From the cell containing the given text, extract its center point as (x, y) coordinate. 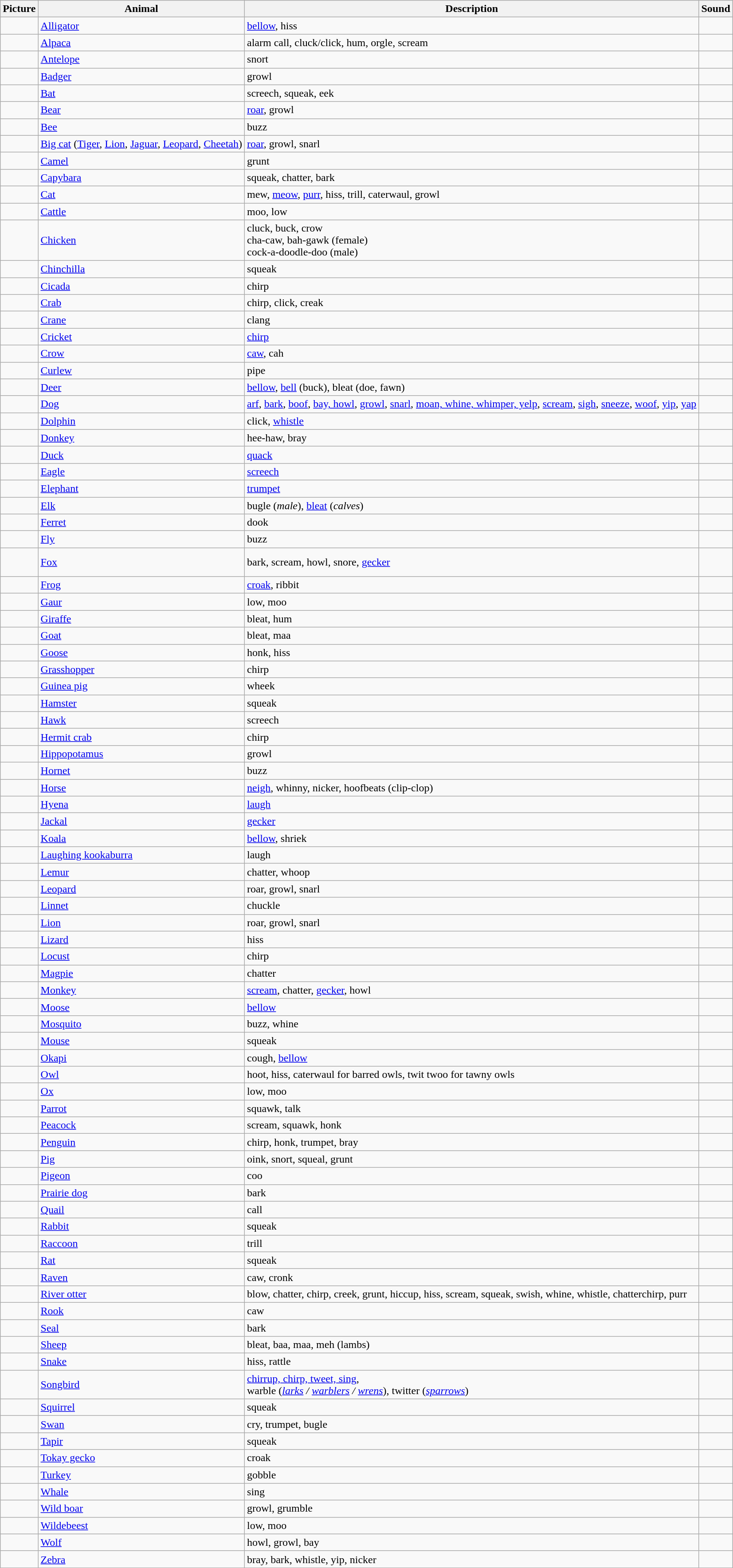
Dolphin (141, 421)
Dog (141, 404)
Raven (141, 1277)
Whale (141, 1492)
bellow, shriek (472, 838)
trill (472, 1243)
coo (472, 1176)
Turkey (141, 1475)
croak (472, 1458)
Songbird (141, 1385)
Wild boar (141, 1509)
Curlew (141, 370)
bray, bark, whistle, yip, nicker (472, 1559)
bark, scream, howl, snore, gecker (472, 562)
Locust (141, 956)
Crab (141, 303)
Tokay gecko (141, 1458)
Hyena (141, 805)
snort (472, 59)
squawk, talk (472, 1108)
Raccoon (141, 1243)
Prairie dog (141, 1193)
Pigeon (141, 1176)
Duck (141, 455)
Giraffe (141, 619)
arf, bark, boof, bay, howl, growl, snarl, moan, whine, whimper, yelp, scream, sigh, sneeze, woof, yip, yap (472, 404)
Badger (141, 76)
Mosquito (141, 1024)
Ox (141, 1092)
Description (472, 9)
Goat (141, 636)
bellow, bell (buck), bleat (doe, fawn) (472, 387)
Swan (141, 1424)
chirp, click, creak (472, 303)
Hamster (141, 703)
Penguin (141, 1142)
chuckle (472, 906)
Alligator (141, 26)
Wolf (141, 1542)
chirp, honk, trumpet, bray (472, 1142)
blow, chatter, chirp, creek, grunt, hiccup, hiss, scream, squeak, swish, whine, whistle, chatterchirp, purr (472, 1294)
chirrup, chirp, tweet, sing, warble (larks / warblers / wrens), twitter (sparrows) (472, 1385)
bleat, maa (472, 636)
Okapi (141, 1058)
clang (472, 320)
Bear (141, 110)
growl, grumble (472, 1509)
caw, cah (472, 354)
Animal (141, 9)
Lion (141, 923)
hoot, hiss, caterwaul for barred owls, twit twoo for tawny owls (472, 1075)
River otter (141, 1294)
cough, bellow (472, 1058)
Sheep (141, 1345)
Hawk (141, 720)
Camel (141, 161)
oink, snort, squeal, grunt (472, 1159)
Gaur (141, 602)
roar, growl (472, 110)
Sound (716, 9)
Bee (141, 127)
Crow (141, 354)
moo, low (472, 212)
Tapir (141, 1441)
Snake (141, 1362)
chatter, whoop (472, 872)
Capybara (141, 177)
dook (472, 523)
bleat, hum (472, 619)
cluck, buck, crowcha-caw, bah-gawk (female) cock-a-doodle-doo (male) (472, 240)
screech, squeak, eek (472, 93)
Cicada (141, 286)
Deer (141, 387)
gecker (472, 821)
Leopard (141, 889)
Moose (141, 1007)
Elk (141, 505)
Alpaca (141, 43)
Rat (141, 1260)
scream, squawk, honk (472, 1125)
Wildebeest (141, 1525)
honk, hiss (472, 652)
quack (472, 455)
Quail (141, 1210)
sing (472, 1492)
Eagle (141, 472)
Horse (141, 787)
Chinchilla (141, 269)
Lemur (141, 872)
Cricket (141, 337)
Antelope (141, 59)
Seal (141, 1328)
Elephant (141, 488)
click, whistle (472, 421)
Guinea pig (141, 686)
Linnet (141, 906)
mew, meow, purr, hiss, trill, caterwaul, growl (472, 194)
trumpet (472, 488)
Zebra (141, 1559)
scream, chatter, gecker, howl (472, 990)
Rabbit (141, 1226)
Pig (141, 1159)
caw, cronk (472, 1277)
Koala (141, 838)
Jackal (141, 821)
Chicken (141, 240)
call (472, 1210)
Rook (141, 1311)
Lizard (141, 939)
Parrot (141, 1108)
Crane (141, 320)
Hermit crab (141, 737)
Big cat (Tiger, Lion, Jaguar, Leopard, Cheetah) (141, 144)
Picture (20, 9)
Cat (141, 194)
wheek (472, 686)
hiss, rattle (472, 1362)
neigh, whinny, nicker, hoofbeats (clip-clop) (472, 787)
grunt (472, 161)
Laughing kookaburra (141, 855)
croak, ribbit (472, 585)
Mouse (141, 1041)
Cattle (141, 212)
bugle (male), bleat (calves) (472, 505)
Monkey (141, 990)
Ferret (141, 523)
Squirrel (141, 1407)
Hornet (141, 770)
caw (472, 1311)
Fly (141, 539)
Goose (141, 652)
Frog (141, 585)
Hippopotamus (141, 754)
Donkey (141, 438)
cry, trumpet, bugle (472, 1424)
bleat, baa, maa, meh (lambs) (472, 1345)
Bat (141, 93)
buzz, whine (472, 1024)
alarm call, cluck/click, hum, orgle, scream (472, 43)
Magpie (141, 973)
Owl (141, 1075)
squeak, chatter, bark (472, 177)
bellow (472, 1007)
gobble (472, 1475)
hiss (472, 939)
chatter (472, 973)
howl, growl, bay (472, 1542)
Grasshopper (141, 669)
Peacock (141, 1125)
pipe (472, 370)
bellow, hiss (472, 26)
hee-haw, bray (472, 438)
Fox (141, 562)
